Detect which cell encompasses the target text, then output its [x, y] center coordinate. 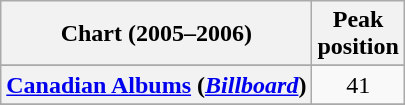
Canadian Albums (Billboard) [156, 85]
Chart (2005–2006) [156, 34]
41 [358, 85]
Peakposition [358, 34]
